Return the [x, y] coordinate for the center point of the cell that contains the specified text.  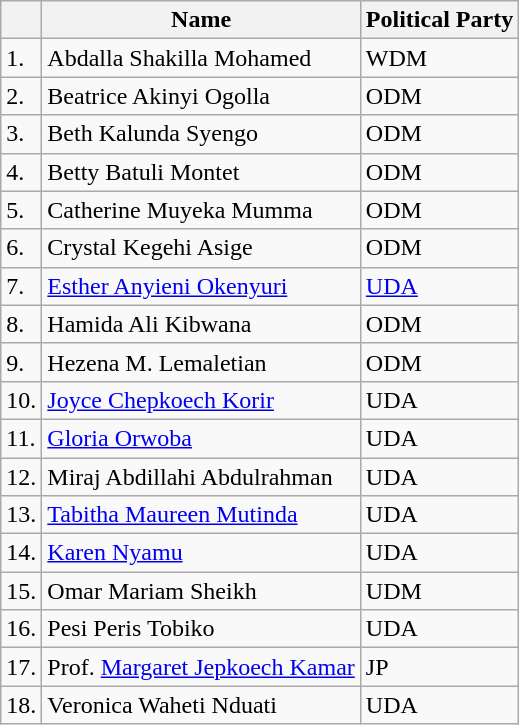
Hamida Ali Kibwana [202, 324]
3. [22, 134]
10. [22, 400]
Hezena M. Lemaletian [202, 362]
Political Party [439, 20]
UDM [439, 591]
2. [22, 96]
Beatrice Akinyi Ogolla [202, 96]
Veronica Waheti Nduati [202, 705]
Pesi Peris Tobiko [202, 629]
15. [22, 591]
Catherine Muyeka Mumma [202, 210]
1. [22, 58]
Joyce Chepkoech Korir [202, 400]
Omar Mariam Sheikh [202, 591]
4. [22, 172]
Abdalla Shakilla Mohamed [202, 58]
7. [22, 286]
Beth Kalunda Syengo [202, 134]
8. [22, 324]
Name [202, 20]
12. [22, 477]
16. [22, 629]
14. [22, 553]
11. [22, 438]
JP [439, 667]
6. [22, 248]
WDM [439, 58]
5. [22, 210]
17. [22, 667]
18. [22, 705]
Gloria Orwoba [202, 438]
Esther Anyieni Okenyuri [202, 286]
Betty Batuli Montet [202, 172]
Tabitha Maureen Mutinda [202, 515]
9. [22, 362]
Prof. Margaret Jepkoech Kamar [202, 667]
Karen Nyamu [202, 553]
Miraj Abdillahi Abdulrahman [202, 477]
Crystal Kegehi Asige [202, 248]
13. [22, 515]
